Detect which cell encompasses the target text, then output its [x, y] center coordinate. 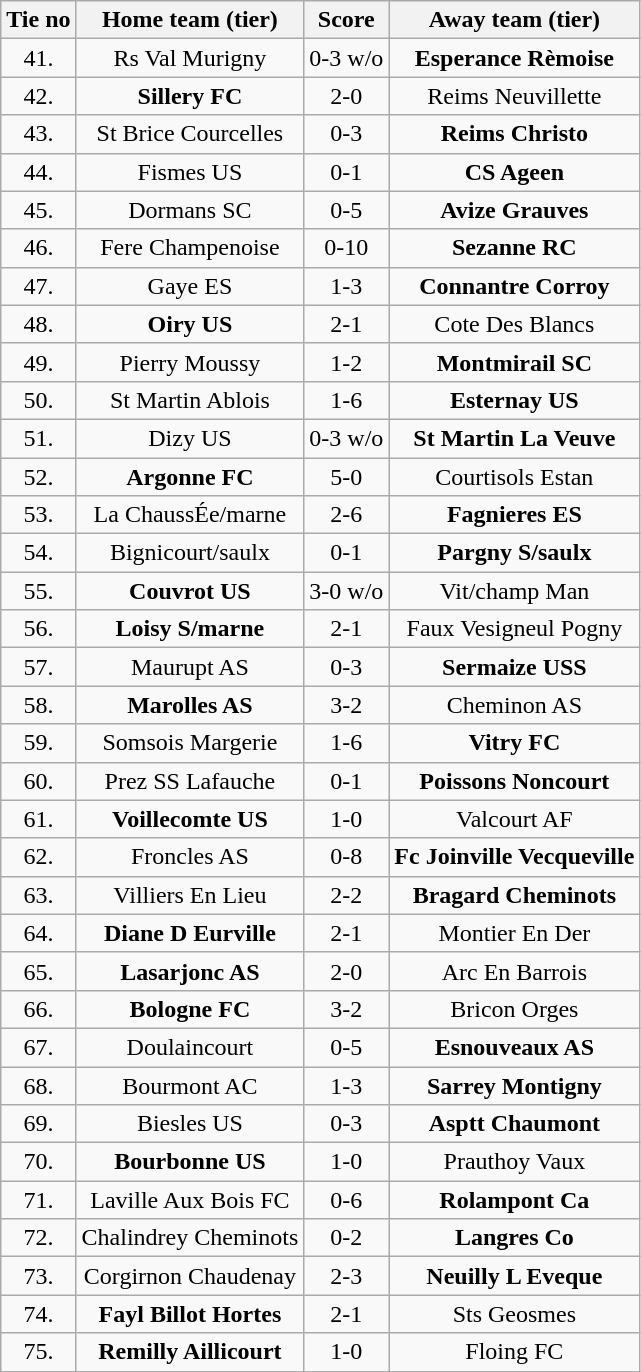
Doulaincourt [190, 1047]
0-2 [346, 1238]
Dizy US [190, 438]
Reims Christo [514, 134]
52. [38, 477]
Rolampont Ca [514, 1200]
46. [38, 248]
Valcourt AF [514, 819]
47. [38, 286]
Sarrey Montigny [514, 1085]
69. [38, 1124]
Sermaize USS [514, 667]
Sts Geosmes [514, 1314]
0-6 [346, 1200]
Maurupt AS [190, 667]
Villiers En Lieu [190, 895]
66. [38, 1009]
2-2 [346, 895]
2-6 [346, 515]
41. [38, 58]
Lasarjonc AS [190, 971]
Prez SS Lafauche [190, 781]
Fc Joinville Vecqueville [514, 857]
Diane D Eurville [190, 933]
Froncles AS [190, 857]
Score [346, 20]
54. [38, 553]
St Martin La Veuve [514, 438]
Faux Vesigneul Pogny [514, 629]
CS Ageen [514, 172]
Bologne FC [190, 1009]
Bignicourt/saulx [190, 553]
Remilly Aillicourt [190, 1352]
Loisy S/marne [190, 629]
Tie no [38, 20]
Poissons Noncourt [514, 781]
Cheminon AS [514, 705]
Reims Neuvillette [514, 96]
Oiry US [190, 324]
65. [38, 971]
Esperance Rèmoise [514, 58]
63. [38, 895]
43. [38, 134]
56. [38, 629]
Gaye ES [190, 286]
3-0 w/o [346, 591]
51. [38, 438]
60. [38, 781]
Bricon Orges [514, 1009]
0-8 [346, 857]
Fayl Billot Hortes [190, 1314]
59. [38, 743]
Bourbonne US [190, 1162]
Biesles US [190, 1124]
53. [38, 515]
1-2 [346, 362]
2-3 [346, 1276]
Fagnieres ES [514, 515]
Floing FC [514, 1352]
70. [38, 1162]
68. [38, 1085]
Sezanne RC [514, 248]
Dormans SC [190, 210]
Fere Champenoise [190, 248]
57. [38, 667]
Connantre Corroy [514, 286]
St Martin Ablois [190, 400]
Laville Aux Bois FC [190, 1200]
Away team (tier) [514, 20]
Neuilly L Eveque [514, 1276]
Montmirail SC [514, 362]
50. [38, 400]
Courtisols Estan [514, 477]
Chalindrey Cheminots [190, 1238]
44. [38, 172]
Marolles AS [190, 705]
75. [38, 1352]
Sillery FC [190, 96]
Esternay US [514, 400]
72. [38, 1238]
48. [38, 324]
Pierry Moussy [190, 362]
Avize Grauves [514, 210]
0-10 [346, 248]
St Brice Courcelles [190, 134]
Couvrot US [190, 591]
61. [38, 819]
Asptt Chaumont [514, 1124]
45. [38, 210]
Cote Des Blancs [514, 324]
Arc En Barrois [514, 971]
Langres Co [514, 1238]
42. [38, 96]
62. [38, 857]
Bragard Cheminots [514, 895]
74. [38, 1314]
Somsois Margerie [190, 743]
64. [38, 933]
73. [38, 1276]
La ChaussÉe/marne [190, 515]
Prauthoy Vaux [514, 1162]
58. [38, 705]
Fismes US [190, 172]
Esnouveaux AS [514, 1047]
Vitry FC [514, 743]
Corgirnon Chaudenay [190, 1276]
55. [38, 591]
Bourmont AC [190, 1085]
5-0 [346, 477]
71. [38, 1200]
Montier En Der [514, 933]
Home team (tier) [190, 20]
49. [38, 362]
Vit/champ Man [514, 591]
Voillecomte US [190, 819]
Argonne FC [190, 477]
Rs Val Murigny [190, 58]
67. [38, 1047]
Pargny S/saulx [514, 553]
